Identify which cell holds the provided text, then report its [X, Y] central coordinate. 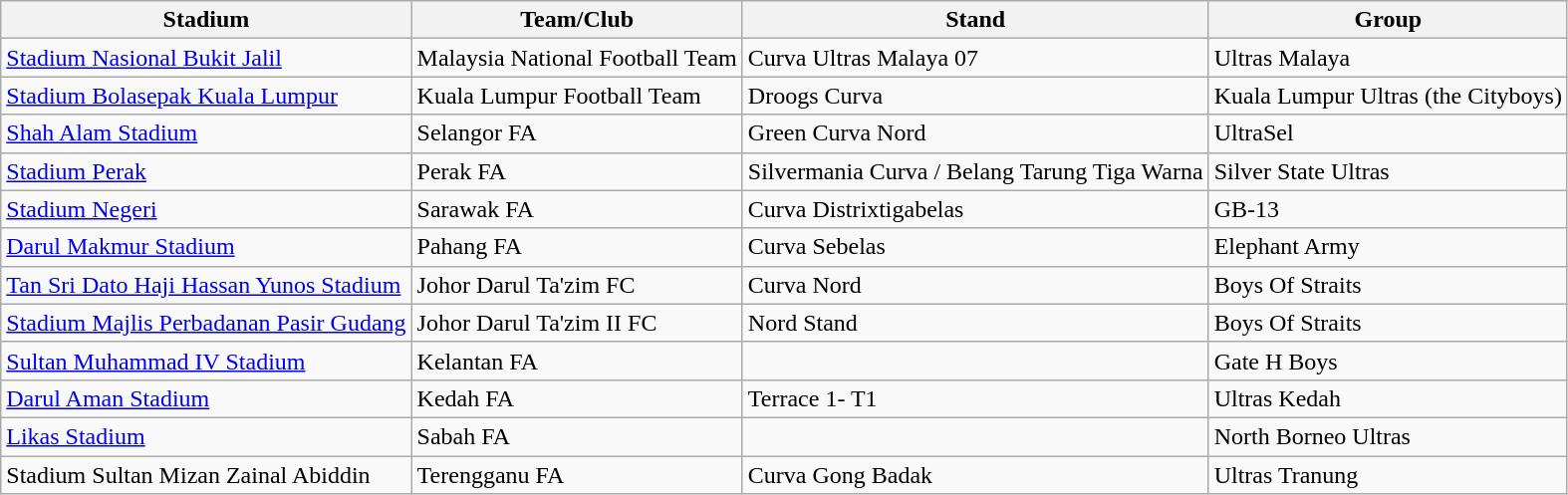
Darul Aman Stadium [206, 398]
Kuala Lumpur Football Team [577, 96]
Curva Gong Badak [975, 475]
UltraSel [1388, 133]
Elephant Army [1388, 247]
Stadium Nasional Bukit Jalil [206, 58]
GB-13 [1388, 209]
Green Curva Nord [975, 133]
North Borneo Ultras [1388, 436]
Shah Alam Stadium [206, 133]
Kuala Lumpur Ultras (the Cityboys) [1388, 96]
Stadium Sultan Mizan Zainal Abiddin [206, 475]
Curva Sebelas [975, 247]
Curva Nord [975, 285]
Likas Stadium [206, 436]
Ultras Malaya [1388, 58]
Stadium Perak [206, 171]
Sabah FA [577, 436]
Group [1388, 20]
Kelantan FA [577, 361]
Silver State Ultras [1388, 171]
Nord Stand [975, 323]
Stand [975, 20]
Stadium Majlis Perbadanan Pasir Gudang [206, 323]
Malaysia National Football Team [577, 58]
Terengganu FA [577, 475]
Terrace 1- T1 [975, 398]
Silvermania Curva / Belang Tarung Tiga Warna [975, 171]
Gate H Boys [1388, 361]
Perak FA [577, 171]
Johor Darul Ta'zim II FC [577, 323]
Sarawak FA [577, 209]
Tan Sri Dato Haji Hassan Yunos Stadium [206, 285]
Darul Makmur Stadium [206, 247]
Kedah FA [577, 398]
Curva Ultras Malaya 07 [975, 58]
Selangor FA [577, 133]
Stadium [206, 20]
Sultan Muhammad IV Stadium [206, 361]
Johor Darul Ta'zim FC [577, 285]
Droogs Curva [975, 96]
Ultras Kedah [1388, 398]
Stadium Negeri [206, 209]
Curva Distrixtigabelas [975, 209]
Stadium Bolasepak Kuala Lumpur [206, 96]
Ultras Tranung [1388, 475]
Pahang FA [577, 247]
Team/Club [577, 20]
